Return [X, Y] of the center of cell containing provided text 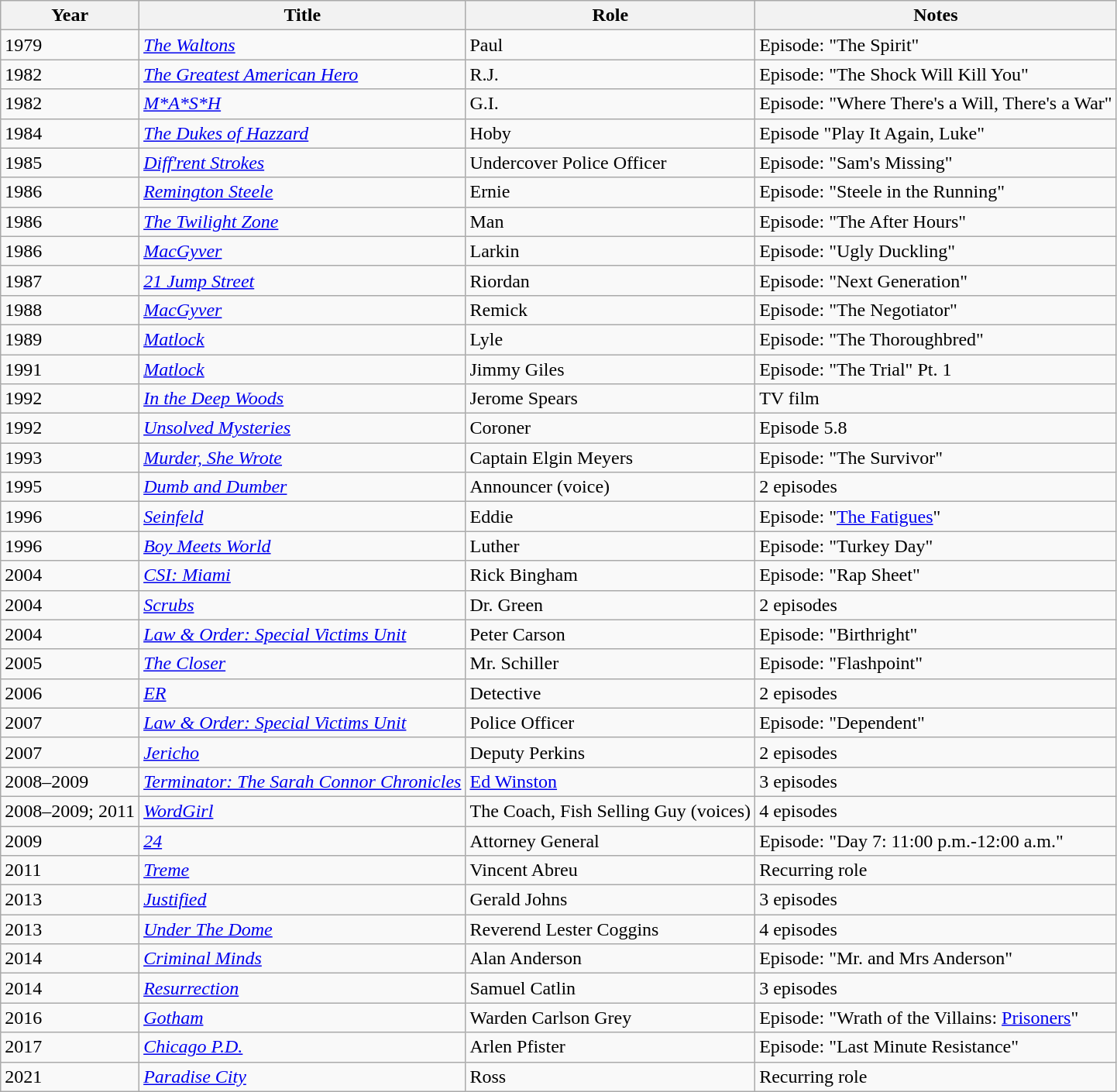
Remington Steele [302, 192]
Larkin [610, 251]
Episode: "The Trial" Pt. 1 [936, 369]
Deputy Perkins [610, 752]
Dr. Green [610, 605]
Gerald Johns [610, 900]
1985 [70, 163]
Episode: "The Fatigues" [936, 517]
R.J. [610, 74]
Title [302, 15]
Episode: "The Thoroughbred" [936, 339]
2016 [70, 1018]
Paradise City [302, 1077]
In the Deep Woods [302, 399]
Criminal Minds [302, 959]
Peter Carson [610, 634]
24 [302, 840]
Police Officer [610, 723]
Boy Meets World [302, 546]
Warden Carlson Grey [610, 1018]
Notes [936, 15]
Episode: "Day 7: 11:00 p.m.-12:00 a.m." [936, 840]
Gotham [302, 1018]
1991 [70, 369]
Diff'rent Strokes [302, 163]
The Greatest American Hero [302, 74]
Ed Winston [610, 781]
Resurrection [302, 988]
Episode: "Mr. and Mrs Anderson" [936, 959]
The Coach, Fish Selling Guy (voices) [610, 811]
Detective [610, 693]
Undercover Police Officer [610, 163]
Episode: "Last Minute Resistance" [936, 1047]
Episode: "Dependent" [936, 723]
Coroner [610, 428]
Chicago P.D. [302, 1047]
2006 [70, 693]
1987 [70, 280]
Episode: "The Spirit" [936, 45]
Episode: "The After Hours" [936, 221]
2008–2009 [70, 781]
Luther [610, 546]
Episode 5.8 [936, 428]
Eddie [610, 517]
The Twilight Zone [302, 221]
1989 [70, 339]
Episode: "Flashpoint" [936, 664]
Man [610, 221]
Hoby [610, 133]
G.I. [610, 104]
Arlen Pfister [610, 1047]
Attorney General [610, 840]
Episode: "The Shock Will Kill You" [936, 74]
Episode: "Where There's a Will, There's a War" [936, 104]
Riordan [610, 280]
The Closer [302, 664]
ER [302, 693]
Episode "Play It Again, Luke" [936, 133]
Mr. Schiller [610, 664]
Episode: "Birthright" [936, 634]
2011 [70, 871]
2008–2009; 2011 [70, 811]
CSI: Miami [302, 575]
Jericho [302, 752]
1995 [70, 487]
1984 [70, 133]
Murder, She Wrote [302, 458]
Under The Dome [302, 929]
Samuel Catlin [610, 988]
21 Jump Street [302, 280]
Remick [610, 310]
Year [70, 15]
M*A*S*H [302, 104]
Episode: "Ugly Duckling" [936, 251]
Seinfeld [302, 517]
Episode: "The Survivor" [936, 458]
Unsolved Mysteries [302, 428]
2021 [70, 1077]
2017 [70, 1047]
Captain Elgin Meyers [610, 458]
The Dukes of Hazzard [302, 133]
Jerome Spears [610, 399]
The Waltons [302, 45]
Paul [610, 45]
Ernie [610, 192]
Episode: "Wrath of the Villains: Prisoners" [936, 1018]
Episode: "Steele in the Running" [936, 192]
Dumb and Dumber [302, 487]
Jimmy Giles [610, 369]
2009 [70, 840]
WordGirl [302, 811]
Episode: "Sam's Missing" [936, 163]
Episode: "Rap Sheet" [936, 575]
1993 [70, 458]
Episode: "Turkey Day" [936, 546]
1979 [70, 45]
Episode: "Next Generation" [936, 280]
Rick Bingham [610, 575]
Episode: "The Negotiator" [936, 310]
Alan Anderson [610, 959]
1988 [70, 310]
Treme [302, 871]
Lyle [610, 339]
Reverend Lester Coggins [610, 929]
Announcer (voice) [610, 487]
Scrubs [302, 605]
TV film [936, 399]
2005 [70, 664]
Role [610, 15]
Terminator: The Sarah Connor Chronicles [302, 781]
Vincent Abreu [610, 871]
Justified [302, 900]
Ross [610, 1077]
